Provide the [x, y] coordinate of the cell's center where the given text is located.  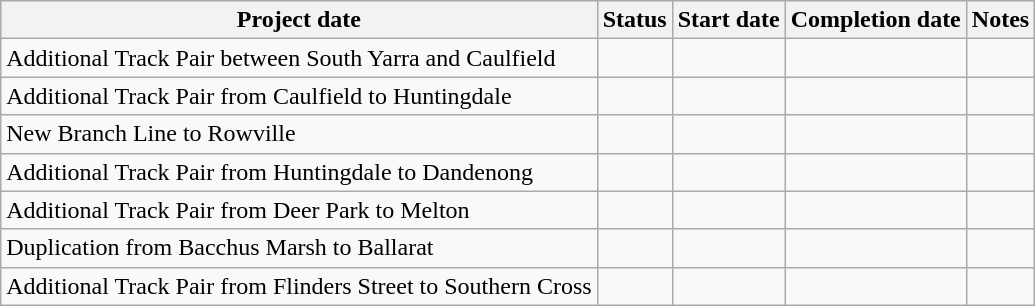
Notes [1000, 20]
New Branch Line to Rowville [299, 134]
Additional Track Pair from Huntingdale to Dandenong [299, 172]
Additional Track Pair between South Yarra and Caulfield [299, 58]
Completion date [876, 20]
Project date [299, 20]
Start date [728, 20]
Additional Track Pair from Deer Park to Melton [299, 210]
Status [634, 20]
Additional Track Pair from Caulfield to Huntingdale [299, 96]
Additional Track Pair from Flinders Street to Southern Cross [299, 286]
Duplication from Bacchus Marsh to Ballarat [299, 248]
